Identify which cell holds the provided text, then report its [X, Y] central coordinate. 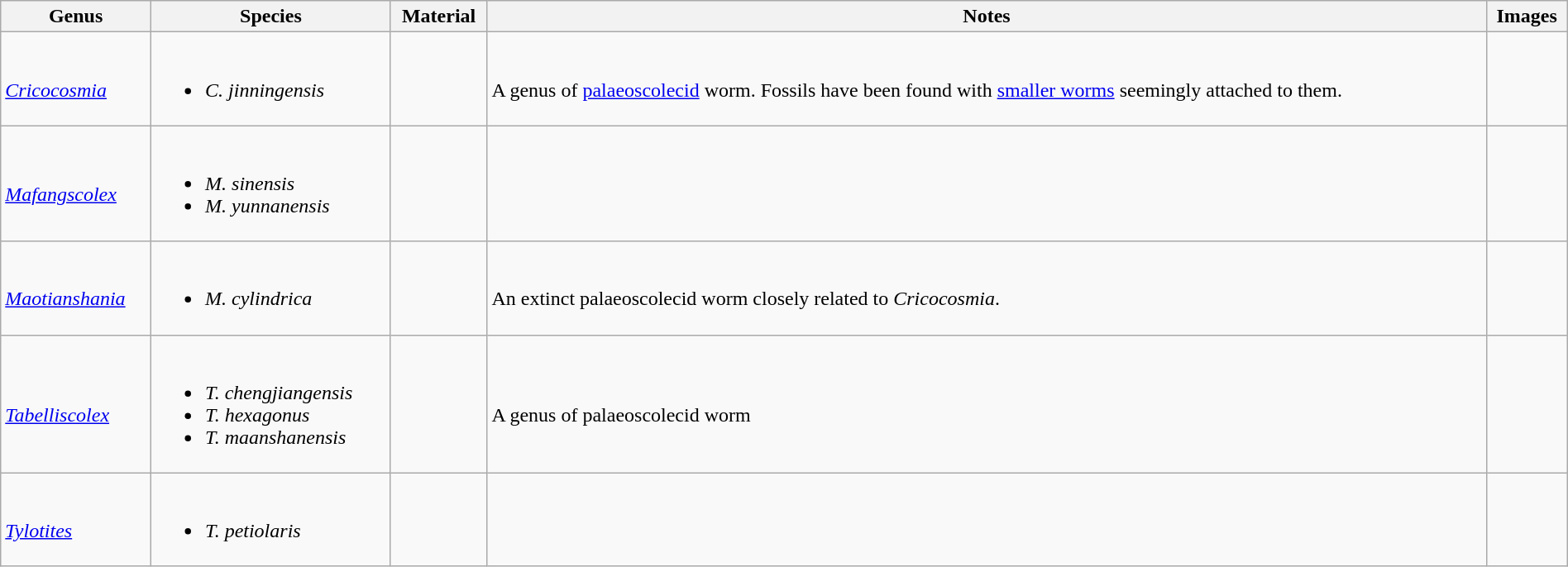
Material [438, 17]
M. sinensisM. yunnanensis [271, 183]
T. petiolaris [271, 519]
Mafangscolex [76, 183]
C. jinningensis [271, 79]
A genus of palaeoscolecid worm [987, 403]
Species [271, 17]
Tabelliscolex [76, 403]
Tylotites [76, 519]
Maotianshania [76, 288]
Notes [987, 17]
Cricocosmia [76, 79]
Images [1527, 17]
An extinct palaeoscolecid worm closely related to Cricocosmia. [987, 288]
M. cylindrica [271, 288]
T. chengjiangensisT. hexagonusT. maanshanensis [271, 403]
A genus of palaeoscolecid worm. Fossils have been found with smaller worms seemingly attached to them. [987, 79]
Genus [76, 17]
